Locate the cell with the specified text and output its [X, Y] center coordinate. 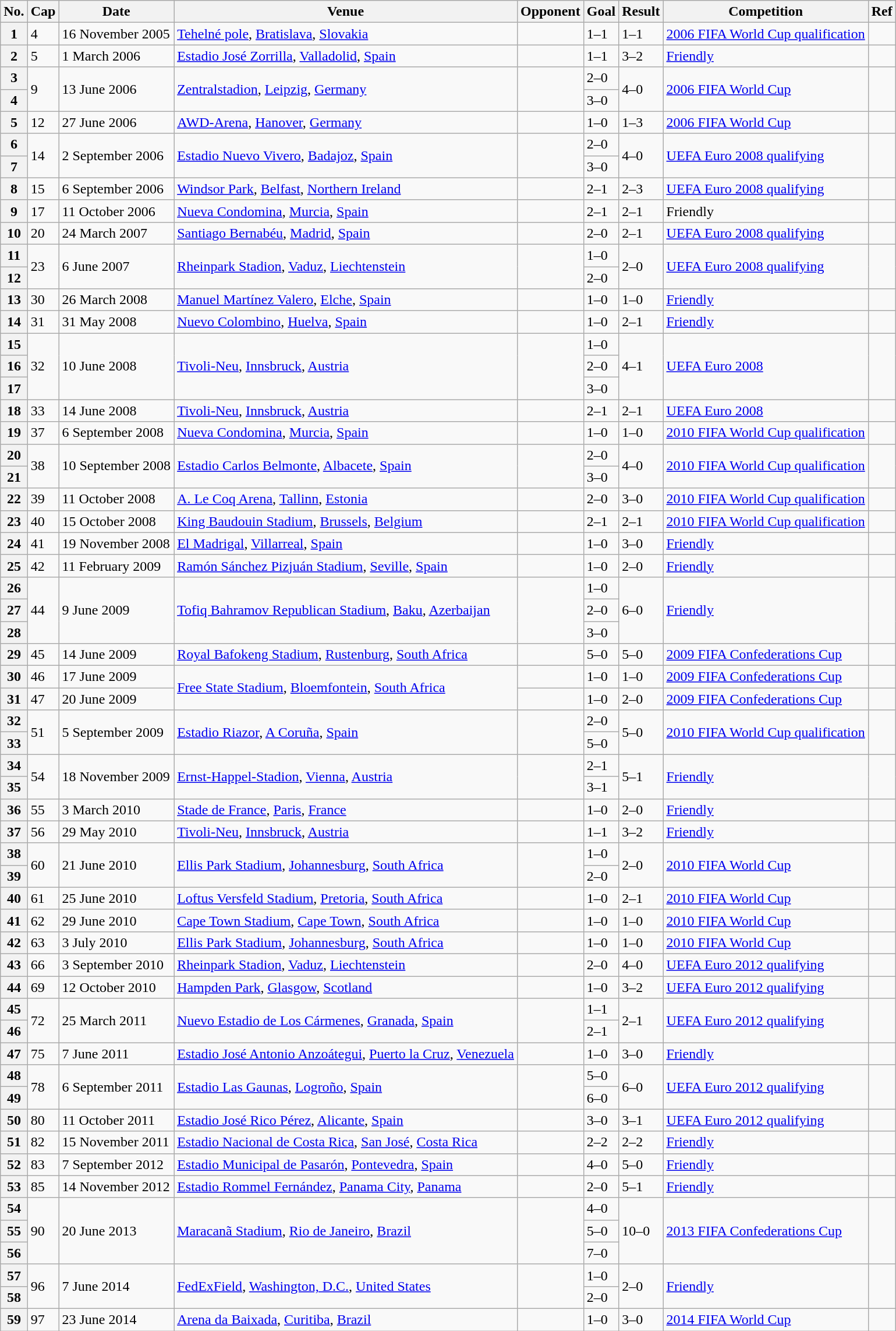
Loftus Versfeld Stadium, Pretoria, South Africa [346, 898]
34 [14, 765]
50 [14, 1120]
Estadio Riazor, A Coruña, Spain [346, 732]
82 [43, 1142]
Date [116, 12]
11 October 2011 [116, 1120]
6 September 2008 [116, 433]
1 March 2006 [116, 56]
97 [43, 1319]
52 [14, 1164]
1–3 [641, 122]
18 November 2009 [116, 776]
8 [14, 189]
El Madrigal, Villarreal, Spain [346, 543]
A. Le Coq Arena, Tallinn, Estonia [346, 499]
29 [14, 655]
66 [43, 965]
7 June 2014 [116, 1286]
3 July 2010 [116, 942]
23 June 2014 [116, 1319]
21 June 2010 [116, 865]
10 September 2008 [116, 466]
Zentralstadion, Leipzig, Germany [346, 89]
6 June 2007 [116, 266]
Estadio Nacional de Costa Rica, San José, Costa Rica [346, 1142]
19 [14, 433]
Arena da Baixada, Curitiba, Brazil [346, 1319]
36 [14, 810]
King Baudouin Stadium, Brussels, Belgium [346, 521]
9 June 2009 [116, 610]
35 [14, 788]
20 June 2009 [116, 699]
Estadio José Antonio Anzoátegui, Puerto la Cruz, Venezuela [346, 1054]
72 [43, 1021]
13 [14, 300]
Nuevo Estadio de Los Cármenes, Granada, Spain [346, 1021]
14 June 2009 [116, 655]
80 [43, 1120]
3 September 2010 [116, 965]
12 October 2010 [116, 987]
Ramón Sánchez Pizjuán Stadium, Seville, Spain [346, 566]
2014 FIFA World Cup [766, 1319]
Estadio Nuevo Vivero, Badajoz, Spain [346, 156]
11 October 2008 [116, 499]
57 [14, 1275]
48 [14, 1076]
Estadio José Zorrilla, Valladolid, Spain [346, 56]
24 March 2007 [116, 233]
10 June 2008 [116, 366]
2–3 [641, 189]
Tehelné pole, Bratislava, Slovakia [346, 34]
Opponent [550, 12]
85 [43, 1187]
17 June 2009 [116, 677]
16 November 2005 [116, 34]
FedExField, Washington, D.C., United States [346, 1286]
14 November 2012 [116, 1187]
78 [43, 1087]
Result [641, 12]
31 May 2008 [116, 322]
Ernst-Happel-Stadion, Vienna, Austria [346, 776]
Maracanã Stadium, Rio de Janeiro, Brazil [346, 1231]
15 October 2008 [116, 521]
3 [14, 78]
63 [43, 942]
61 [43, 898]
24 [14, 543]
58 [14, 1297]
7 [14, 167]
2006 FIFA World Cup qualification [766, 34]
49 [14, 1098]
26 [14, 588]
22 [14, 499]
2 [14, 56]
Santiago Bernabéu, Madrid, Spain [346, 233]
6 [14, 144]
7–0 [601, 1253]
Tofiq Bahramov Republican Stadium, Baku, Azerbaijan [346, 610]
1 [14, 34]
11 [14, 255]
Competition [766, 12]
43 [14, 965]
25 [14, 566]
26 March 2008 [116, 300]
11 February 2009 [116, 566]
25 June 2010 [116, 898]
25 March 2011 [116, 1021]
Free State Stadium, Bloemfontein, South Africa [346, 688]
83 [43, 1164]
Cape Town Stadium, Cape Town, South Africa [346, 920]
69 [43, 987]
Nuevo Colombino, Huelva, Spain [346, 322]
Royal Bafokeng Stadium, Rustenburg, South Africa [346, 655]
15 November 2011 [116, 1142]
7 September 2012 [116, 1164]
Stade de France, Paris, France [346, 810]
Hampden Park, Glasgow, Scotland [346, 987]
Estadio José Rico Pérez, Alicante, Spain [346, 1120]
No. [14, 12]
2013 FIFA Confederations Cup [766, 1231]
7 June 2011 [116, 1054]
10 [14, 233]
Estadio Municipal de Pasarón, Pontevedra, Spain [346, 1164]
62 [43, 920]
Ref [881, 12]
27 June 2006 [116, 122]
Goal [601, 12]
59 [14, 1319]
Manuel Martínez Valero, Elche, Spain [346, 300]
75 [43, 1054]
60 [43, 865]
6 September 2011 [116, 1087]
29 June 2010 [116, 920]
96 [43, 1286]
4–1 [641, 366]
Cap [43, 12]
5 September 2009 [116, 732]
14 June 2008 [116, 411]
10–0 [641, 1231]
29 May 2010 [116, 832]
13 June 2006 [116, 89]
28 [14, 632]
Estadio Rommel Fernández, Panama City, Panama [346, 1187]
6 September 2006 [116, 189]
21 [14, 477]
27 [14, 610]
Estadio Carlos Belmonte, Albacete, Spain [346, 466]
11 October 2006 [116, 211]
53 [14, 1187]
16 [14, 366]
Venue [346, 12]
19 November 2008 [116, 543]
Windsor Park, Belfast, Northern Ireland [346, 189]
20 June 2013 [116, 1231]
90 [43, 1231]
18 [14, 411]
2 September 2006 [116, 156]
AWD-Arena, Hanover, Germany [346, 122]
3 March 2010 [116, 810]
Estadio Las Gaunas, Logroño, Spain [346, 1087]
